Search for the cell housing the specified text and yield its (x, y) center coordinate. 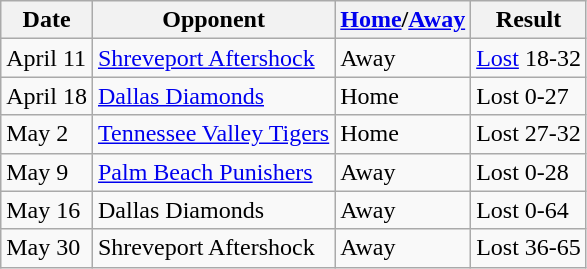
May 30 (47, 248)
Palm Beach Punishers (213, 172)
Home/Away (403, 20)
Result (529, 20)
Lost 0-64 (529, 210)
May 2 (47, 134)
Opponent (213, 20)
April 18 (47, 96)
Tennessee Valley Tigers (213, 134)
May 9 (47, 172)
April 11 (47, 58)
Lost 0-27 (529, 96)
Lost 18-32 (529, 58)
Lost 36-65 (529, 248)
May 16 (47, 210)
Lost 27-32 (529, 134)
Lost 0-28 (529, 172)
Date (47, 20)
